Extract the [X, Y] coordinate from the center of the cell holding the provided text.  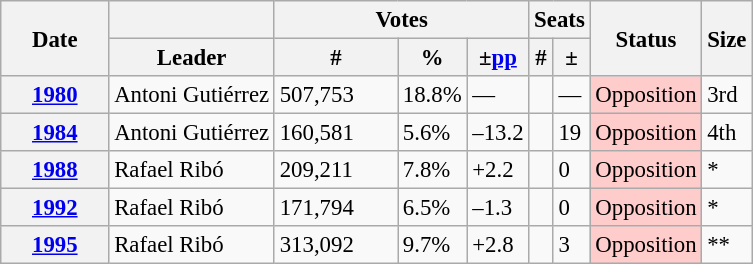
3rd [727, 95]
+2.8 [498, 245]
1984 [55, 133]
18.8% [432, 95]
160,581 [336, 133]
Votes [401, 20]
Date [55, 38]
1980 [55, 95]
4th [727, 133]
% [432, 58]
6.5% [432, 208]
Leader [192, 58]
Size [727, 38]
19 [572, 133]
209,211 [336, 170]
** [727, 245]
1995 [55, 245]
±pp [498, 58]
Seats [560, 20]
± [572, 58]
507,753 [336, 95]
3 [572, 245]
1992 [55, 208]
9.7% [432, 245]
–1.3 [498, 208]
–13.2 [498, 133]
7.8% [432, 170]
+2.2 [498, 170]
1988 [55, 170]
171,794 [336, 208]
5.6% [432, 133]
Status [646, 38]
313,092 [336, 245]
